Detect which cell encompasses the target text, then output its (X, Y) center coordinate. 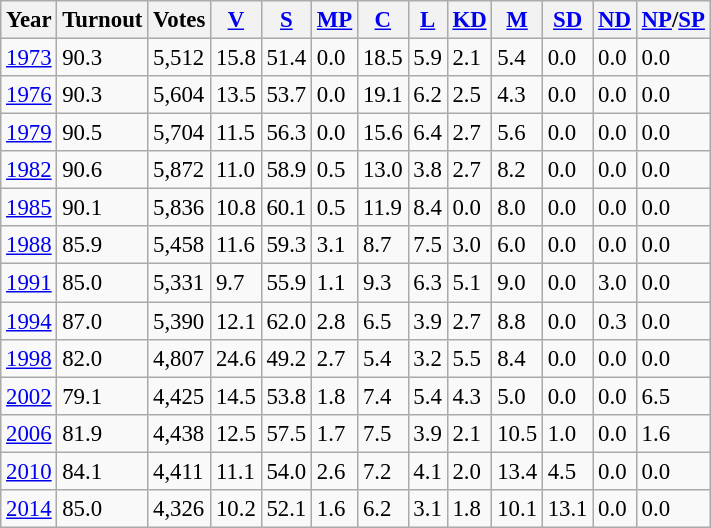
4,425 (180, 396)
13.0 (383, 170)
2.6 (335, 471)
5.1 (470, 283)
MP (335, 20)
1982 (29, 170)
8.2 (517, 170)
1979 (29, 133)
3.8 (428, 170)
1994 (29, 321)
56.3 (286, 133)
2014 (29, 509)
52.1 (286, 509)
11.1 (236, 471)
7.4 (383, 396)
C (383, 20)
5.0 (517, 396)
19.1 (383, 95)
84.1 (102, 471)
4.1 (428, 471)
24.6 (236, 358)
4,438 (180, 433)
10.8 (236, 208)
6.4 (428, 133)
V (236, 20)
11.6 (236, 245)
10.2 (236, 509)
2.0 (470, 471)
Turnout (102, 20)
9.7 (236, 283)
8.0 (517, 208)
Votes (180, 20)
55.9 (286, 283)
1988 (29, 245)
54.0 (286, 471)
4,807 (180, 358)
SD (567, 20)
9.0 (517, 283)
1973 (29, 58)
13.4 (517, 471)
85.9 (102, 245)
5,604 (180, 95)
ND (615, 20)
49.2 (286, 358)
5,512 (180, 58)
1998 (29, 358)
12.5 (236, 433)
5.5 (470, 358)
81.9 (102, 433)
15.8 (236, 58)
10.1 (517, 509)
5,872 (180, 170)
1.1 (335, 283)
82.0 (102, 358)
S (286, 20)
5,331 (180, 283)
13.5 (236, 95)
13.1 (567, 509)
53.8 (286, 396)
59.3 (286, 245)
58.9 (286, 170)
51.4 (286, 58)
6.0 (517, 245)
5,390 (180, 321)
2002 (29, 396)
2.8 (335, 321)
1976 (29, 95)
1985 (29, 208)
L (428, 20)
M (517, 20)
90.1 (102, 208)
87.0 (102, 321)
90.5 (102, 133)
8.7 (383, 245)
NP/SP (673, 20)
5.9 (428, 58)
62.0 (286, 321)
5.6 (517, 133)
11.9 (383, 208)
14.5 (236, 396)
1.7 (335, 433)
2.5 (470, 95)
KD (470, 20)
1991 (29, 283)
1.0 (567, 433)
6.3 (428, 283)
0.3 (615, 321)
53.7 (286, 95)
2010 (29, 471)
5,836 (180, 208)
4,411 (180, 471)
8.8 (517, 321)
9.3 (383, 283)
15.6 (383, 133)
10.5 (517, 433)
11.0 (236, 170)
57.5 (286, 433)
2006 (29, 433)
90.6 (102, 170)
11.5 (236, 133)
60.1 (286, 208)
7.2 (383, 471)
4.5 (567, 471)
79.1 (102, 396)
Year (29, 20)
12.1 (236, 321)
18.5 (383, 58)
5,458 (180, 245)
3.2 (428, 358)
4,326 (180, 509)
5,704 (180, 133)
